Determine the [X, Y] coordinate at the center of the cell enclosing the given text.  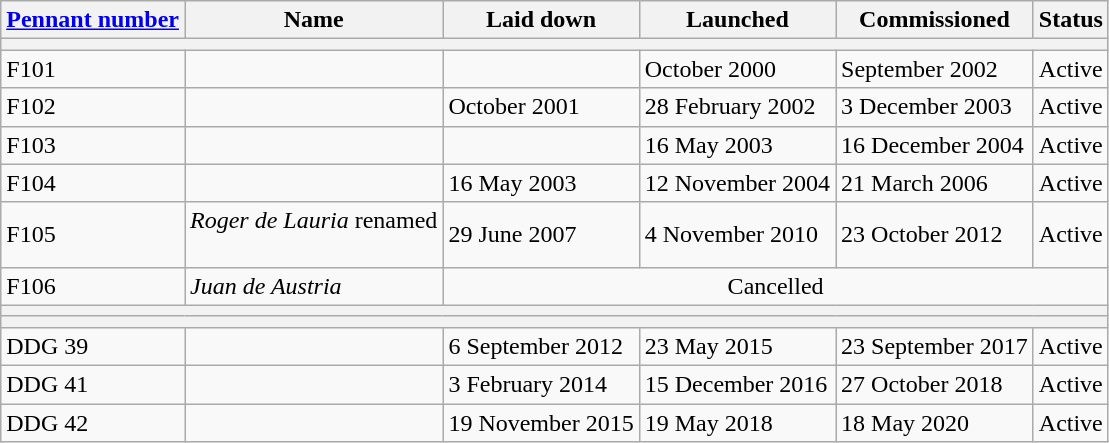
3 December 2003 [935, 107]
Laid down [541, 20]
28 February 2002 [737, 107]
F106 [93, 286]
6 September 2012 [541, 346]
Roger de Lauria renamed [313, 234]
15 December 2016 [737, 384]
27 October 2018 [935, 384]
Juan de Austria [313, 286]
F102 [93, 107]
4 November 2010 [737, 234]
23 September 2017 [935, 346]
23 October 2012 [935, 234]
F105 [93, 234]
Commissioned [935, 20]
Status [1070, 20]
October 2001 [541, 107]
September 2002 [935, 69]
Name [313, 20]
18 May 2020 [935, 423]
F103 [93, 145]
October 2000 [737, 69]
23 May 2015 [737, 346]
29 June 2007 [541, 234]
12 November 2004 [737, 183]
DDG 41 [93, 384]
F104 [93, 183]
Launched [737, 20]
F101 [93, 69]
DDG 42 [93, 423]
Cancelled [776, 286]
3 February 2014 [541, 384]
Pennant number [93, 20]
16 December 2004 [935, 145]
21 March 2006 [935, 183]
DDG 39 [93, 346]
19 May 2018 [737, 423]
19 November 2015 [541, 423]
